Capture the cell that displays the provided text and extract its (X, Y) central coordinate. 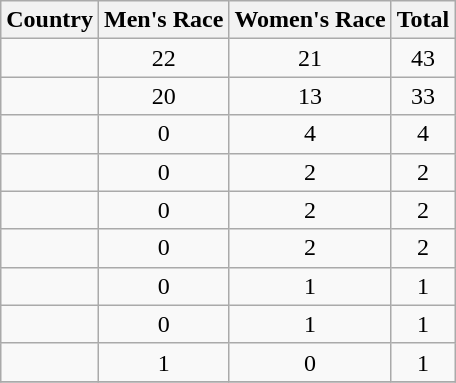
22 (163, 58)
Total (423, 20)
Men's Race (163, 20)
33 (423, 96)
20 (163, 96)
43 (423, 58)
Women's Race (310, 20)
13 (310, 96)
Country (50, 20)
21 (310, 58)
